Return the (X, Y) coordinate for the center point of the cell that contains the specified text.  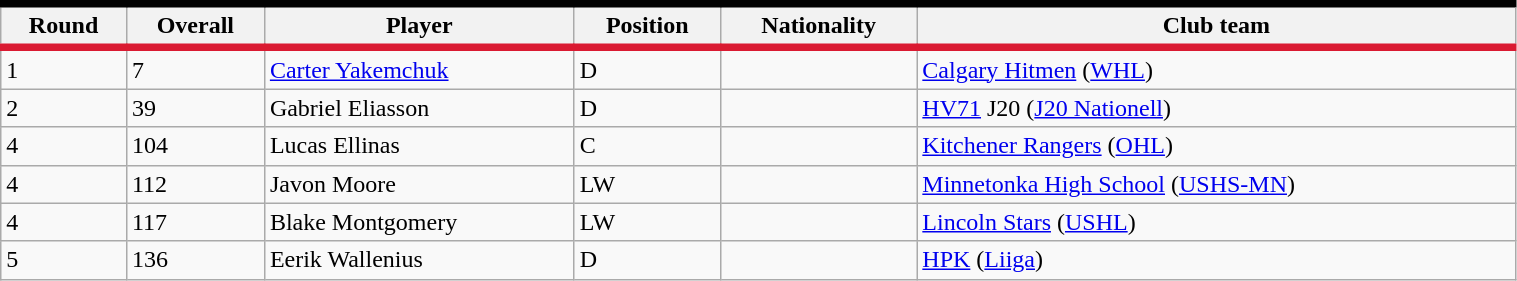
Eerik Wallenius (419, 260)
Blake Montgomery (419, 222)
Carter Yakemchuk (419, 68)
136 (195, 260)
Calgary Hitmen (WHL) (1216, 68)
HPK (Liiga) (1216, 260)
Lucas Ellinas (419, 146)
5 (64, 260)
Club team (1216, 26)
C (647, 146)
Minnetonka High School (USHS-MN) (1216, 184)
Gabriel Eliasson (419, 108)
39 (195, 108)
Nationality (818, 26)
HV71 J20 (J20 Nationell) (1216, 108)
Javon Moore (419, 184)
Lincoln Stars (USHL) (1216, 222)
117 (195, 222)
Overall (195, 26)
Kitchener Rangers (OHL) (1216, 146)
112 (195, 184)
2 (64, 108)
104 (195, 146)
Position (647, 26)
7 (195, 68)
1 (64, 68)
Round (64, 26)
Player (419, 26)
